Identify which cell holds the provided text, then report its (X, Y) central coordinate. 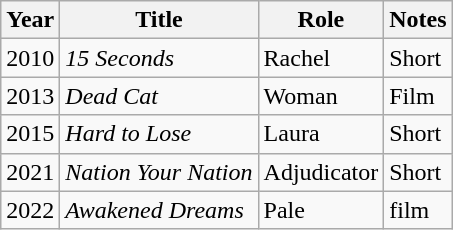
Dead Cat (159, 96)
Adjudicator (321, 172)
Notes (418, 20)
Year (30, 20)
2022 (30, 210)
Pale (321, 210)
Woman (321, 96)
Role (321, 20)
film (418, 210)
2015 (30, 134)
2010 (30, 58)
Title (159, 20)
2021 (30, 172)
15 Seconds (159, 58)
Laura (321, 134)
Film (418, 96)
Rachel (321, 58)
2013 (30, 96)
Awakened Dreams (159, 210)
Hard to Lose (159, 134)
Nation Your Nation (159, 172)
